Return the (X, Y) coordinate for the center point of the cell that contains the specified text.  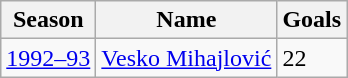
Goals (312, 20)
Vesko Mihajlović (186, 58)
Name (186, 20)
22 (312, 58)
1992–93 (48, 58)
Season (48, 20)
